Find where the given text appears and provide that cell's center as [X, Y] coordinate. 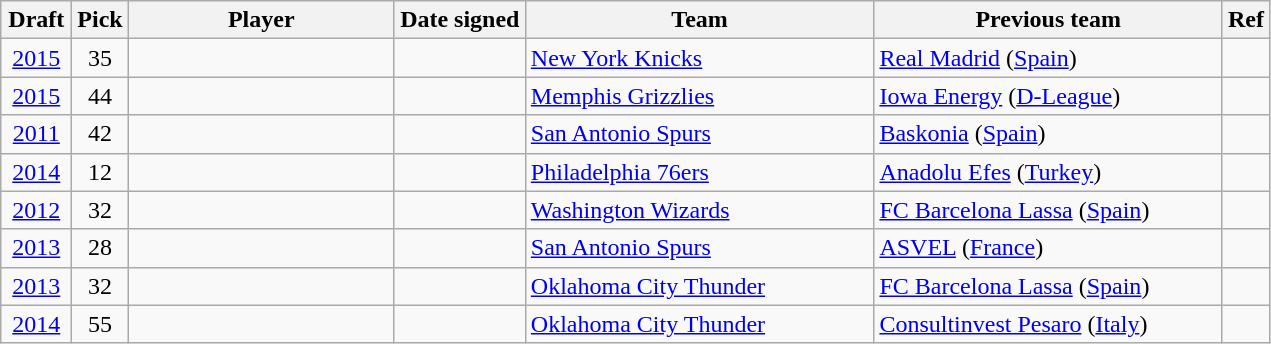
Washington Wizards [700, 210]
Pick [100, 20]
Philadelphia 76ers [700, 172]
Consultinvest Pesaro (Italy) [1048, 324]
44 [100, 96]
55 [100, 324]
28 [100, 248]
Team [700, 20]
2011 [36, 134]
New York Knicks [700, 58]
12 [100, 172]
Baskonia (Spain) [1048, 134]
Date signed [460, 20]
35 [100, 58]
Anadolu Efes (Turkey) [1048, 172]
2012 [36, 210]
Previous team [1048, 20]
Draft [36, 20]
Iowa Energy (D-League) [1048, 96]
Real Madrid (Spain) [1048, 58]
42 [100, 134]
ASVEL (France) [1048, 248]
Memphis Grizzlies [700, 96]
Ref [1246, 20]
Player [261, 20]
